Return the (X, Y) coordinate for the center point of the cell that contains the specified text.  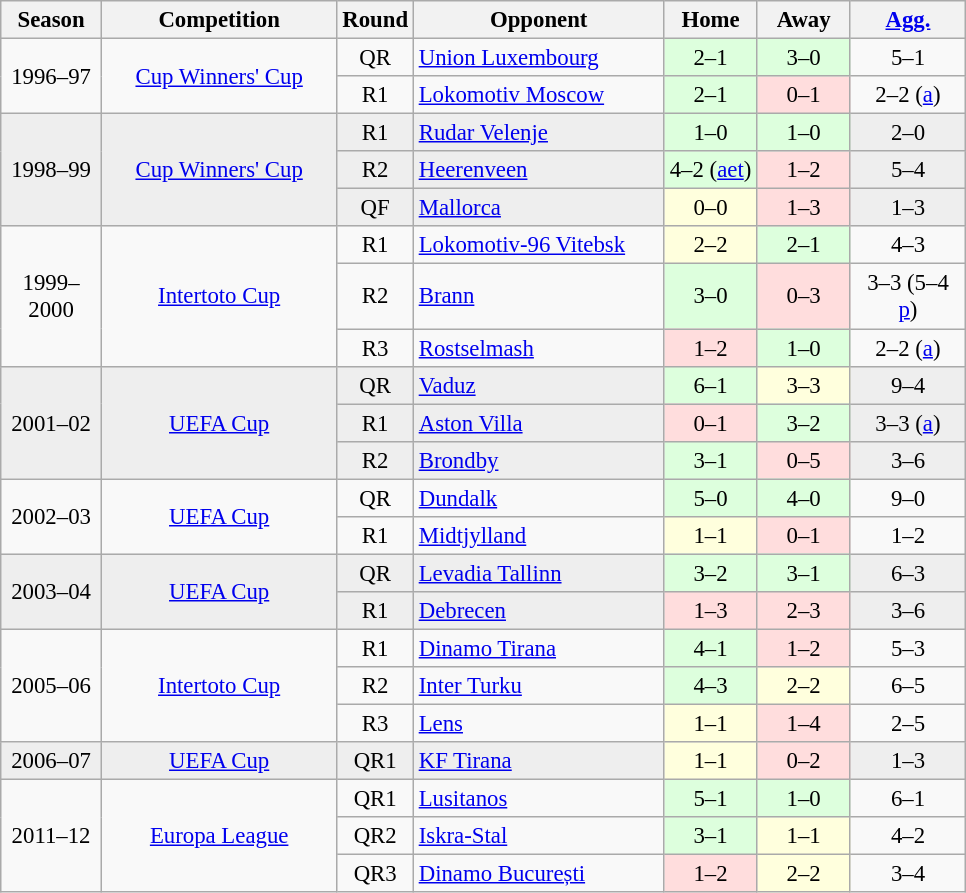
5–3 (908, 648)
Opponent (538, 20)
QR3 (375, 874)
Away (804, 20)
6–3 (908, 573)
Home (710, 20)
3–3 (5–4 p) (908, 296)
2001–02 (52, 422)
2002–03 (52, 516)
Mallorca (538, 208)
5–4 (908, 170)
0–3 (804, 296)
9–4 (908, 385)
Dinamo București (538, 874)
Brann (538, 296)
Lusitanos (538, 799)
2011–12 (52, 836)
Midtjylland (538, 536)
Lokomotiv Moscow (538, 95)
Aston Villa (538, 423)
0–2 (804, 761)
2–3 (804, 611)
Season (52, 20)
3–4 (908, 874)
0–0 (710, 208)
1998–99 (52, 170)
Dundalk (538, 498)
Rostselmash (538, 348)
KF Tirana (538, 761)
0–5 (804, 460)
Lokomotiv-96 Vitebsk (538, 245)
2006–07 (52, 761)
5–0 (710, 498)
Agg. (908, 20)
Rudar Velenje (538, 133)
9–0 (908, 498)
6–5 (908, 686)
QF (375, 208)
2005–06 (52, 686)
Union Luxembourg (538, 58)
4–2 (908, 836)
2–0 (908, 133)
1–4 (804, 724)
2–5 (908, 724)
Lens (538, 724)
1996–97 (52, 76)
Dinamo Tirana (538, 648)
Competition (219, 20)
QR2 (375, 836)
4–1 (710, 648)
4–2 (aet) (710, 170)
Inter Turku (538, 686)
Iskra-Stal (538, 836)
Levadia Tallinn (538, 573)
Heerenveen (538, 170)
Round (375, 20)
Vaduz (538, 385)
3–3 (804, 385)
Brondby (538, 460)
2003–04 (52, 592)
1999–2000 (52, 296)
Europa League (219, 836)
3–3 (a) (908, 423)
4–0 (804, 498)
Debrecen (538, 611)
